Scan for the cell matching the given text and deliver its (x, y) coordinate at center. 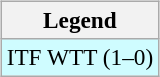
ITF WTT (1–0) (80, 57)
Legend (80, 20)
